Identify which cell holds the provided text, then report its [X, Y] central coordinate. 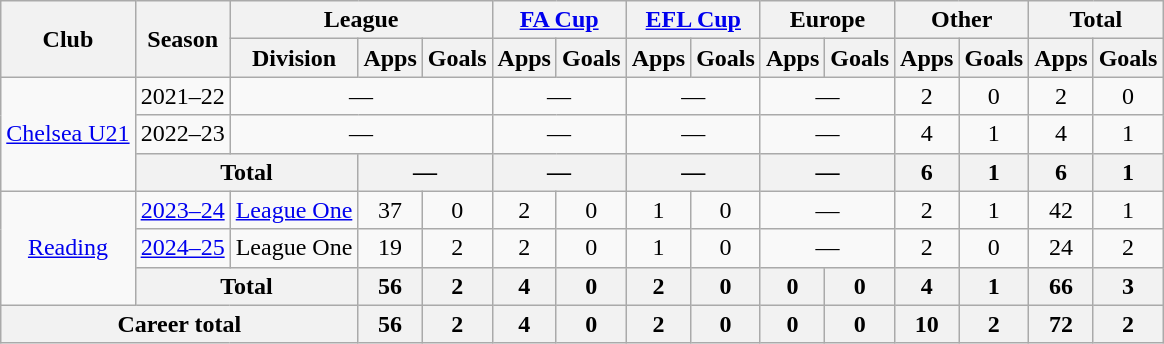
League [361, 20]
Chelsea U21 [68, 134]
EFL Cup [693, 20]
42 [1061, 210]
37 [390, 210]
FA Cup [559, 20]
19 [390, 248]
72 [1061, 324]
Division [294, 58]
Europe [827, 20]
10 [927, 324]
2022–23 [182, 134]
Other [962, 20]
3 [1128, 286]
66 [1061, 286]
Reading [68, 248]
24 [1061, 248]
2024–25 [182, 248]
Club [68, 39]
2023–24 [182, 210]
Season [182, 39]
Career total [180, 324]
2021–22 [182, 96]
